From the cell containing the given text, extract its center point as (X, Y) coordinate. 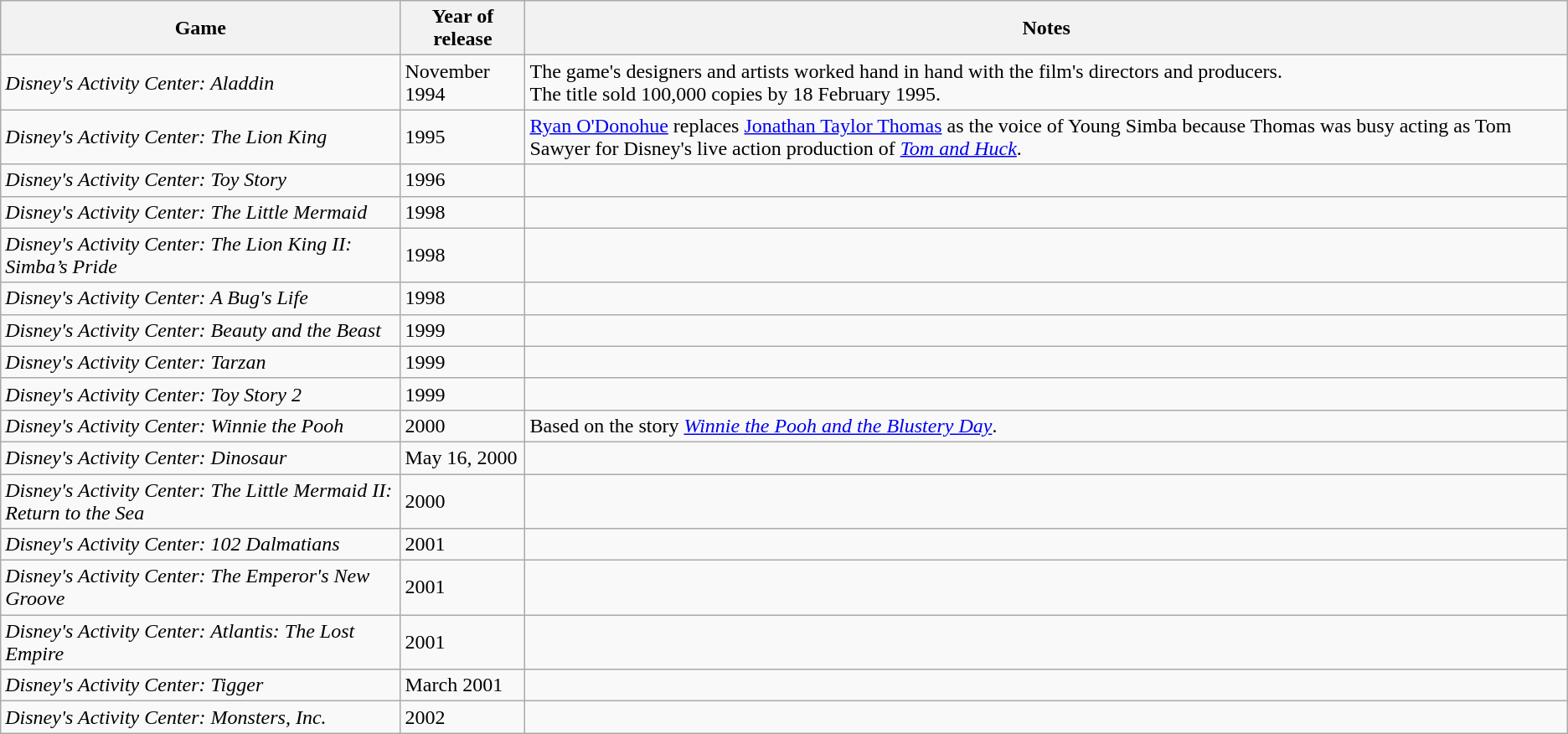
Disney's Activity Center: The Little Mermaid II: Return to the Sea (201, 501)
Disney's Activity Center: Toy Story 2 (201, 394)
Disney's Activity Center: Beauty and the Beast (201, 330)
1996 (462, 180)
Disney's Activity Center: Atlantis: The Lost Empire (201, 642)
March 2001 (462, 685)
Game (201, 28)
Based on the story Winnie the Pooh and the Blustery Day. (1046, 426)
Disney's Activity Center: A Bug's Life (201, 298)
Disney's Activity Center: Dinosaur (201, 457)
November 1994 (462, 82)
Disney's Activity Center: Tigger (201, 685)
2002 (462, 717)
Disney's Activity Center: Tarzan (201, 362)
Notes (1046, 28)
Disney's Activity Center: The Little Mermaid (201, 212)
Disney's Activity Center: Winnie the Pooh (201, 426)
1995 (462, 137)
Year of release (462, 28)
Disney's Activity Center: Monsters, Inc. (201, 717)
May 16, 2000 (462, 457)
Disney's Activity Center: The Lion King II: Simba’s Pride (201, 255)
Disney's Activity Center: 102 Dalmatians (201, 545)
Disney's Activity Center: Toy Story (201, 180)
Disney's Activity Center: The Emperor's New Groove (201, 588)
The game's designers and artists worked hand in hand with the film's directors and producers.The title sold 100,000 copies by 18 February 1995. (1046, 82)
Disney's Activity Center: The Lion King (201, 137)
Disney's Activity Center: Aladdin (201, 82)
